Determine the [x, y] coordinate at the center of the cell enclosing the given text.  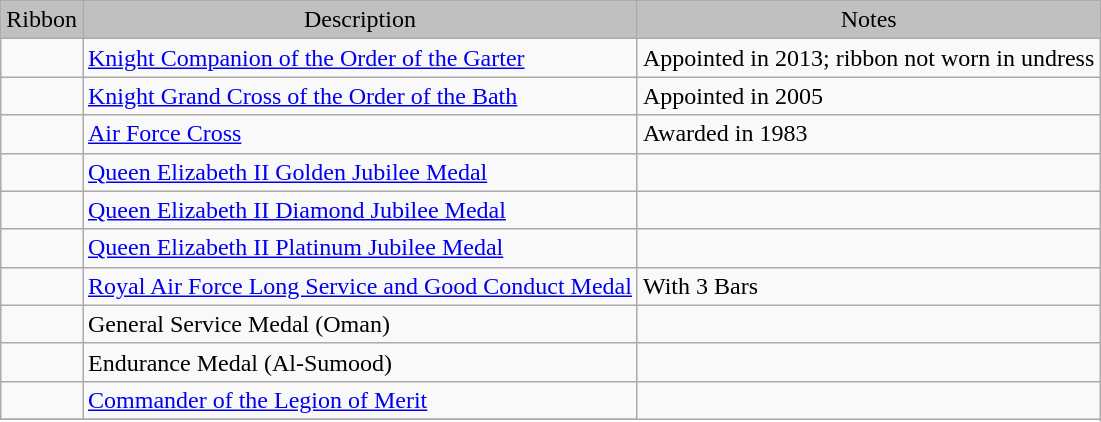
Knight Grand Cross of the Order of the Bath [360, 96]
Queen Elizabeth II Diamond Jubilee Medal [360, 210]
Commander of the Legion of Merit [360, 400]
Appointed in 2013; ribbon not worn in undress [868, 58]
Description [360, 20]
Queen Elizabeth II Platinum Jubilee Medal [360, 248]
Awarded in 1983 [868, 134]
Royal Air Force Long Service and Good Conduct Medal [360, 286]
Queen Elizabeth II Golden Jubilee Medal [360, 172]
Endurance Medal (Al-Sumood) [360, 362]
Appointed in 2005 [868, 96]
Notes [868, 20]
Air Force Cross [360, 134]
Knight Companion of the Order of the Garter [360, 58]
General Service Medal (Oman) [360, 324]
Ribbon [42, 20]
With 3 Bars [868, 286]
